Output the [x, y] coordinate of the center of the cell containing the given text.  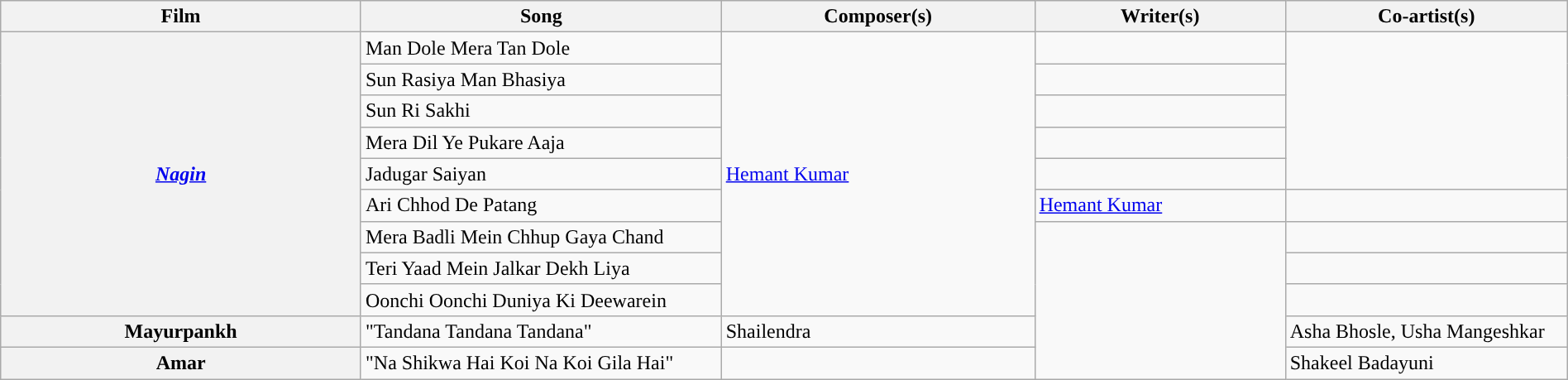
Jadugar Saiyan [541, 174]
Teri Yaad Mein Jalkar Dekh Liya [541, 268]
Nagin [181, 174]
Asha Bhosle, Usha Mangeshkar [1426, 331]
Co-artist(s) [1426, 17]
Shailendra [878, 331]
Composer(s) [878, 17]
Shakeel Badayuni [1426, 363]
Ari Chhod De Patang [541, 205]
"Na Shikwa Hai Koi Na Koi Gila Hai" [541, 363]
Writer(s) [1159, 17]
"Tandana Tandana Tandana" [541, 331]
Mera Dil Ye Pukare Aaja [541, 142]
Oonchi Oonchi Duniya Ki Deewarein [541, 300]
Sun Rasiya Man Bhasiya [541, 79]
Sun Ri Sakhi [541, 111]
Song [541, 17]
Mera Badli Mein Chhup Gaya Chand [541, 237]
Amar [181, 363]
Man Dole Mera Tan Dole [541, 48]
Film [181, 17]
Mayurpankh [181, 331]
